Determine the [X, Y] coordinate at the center of the cell enclosing the given text.  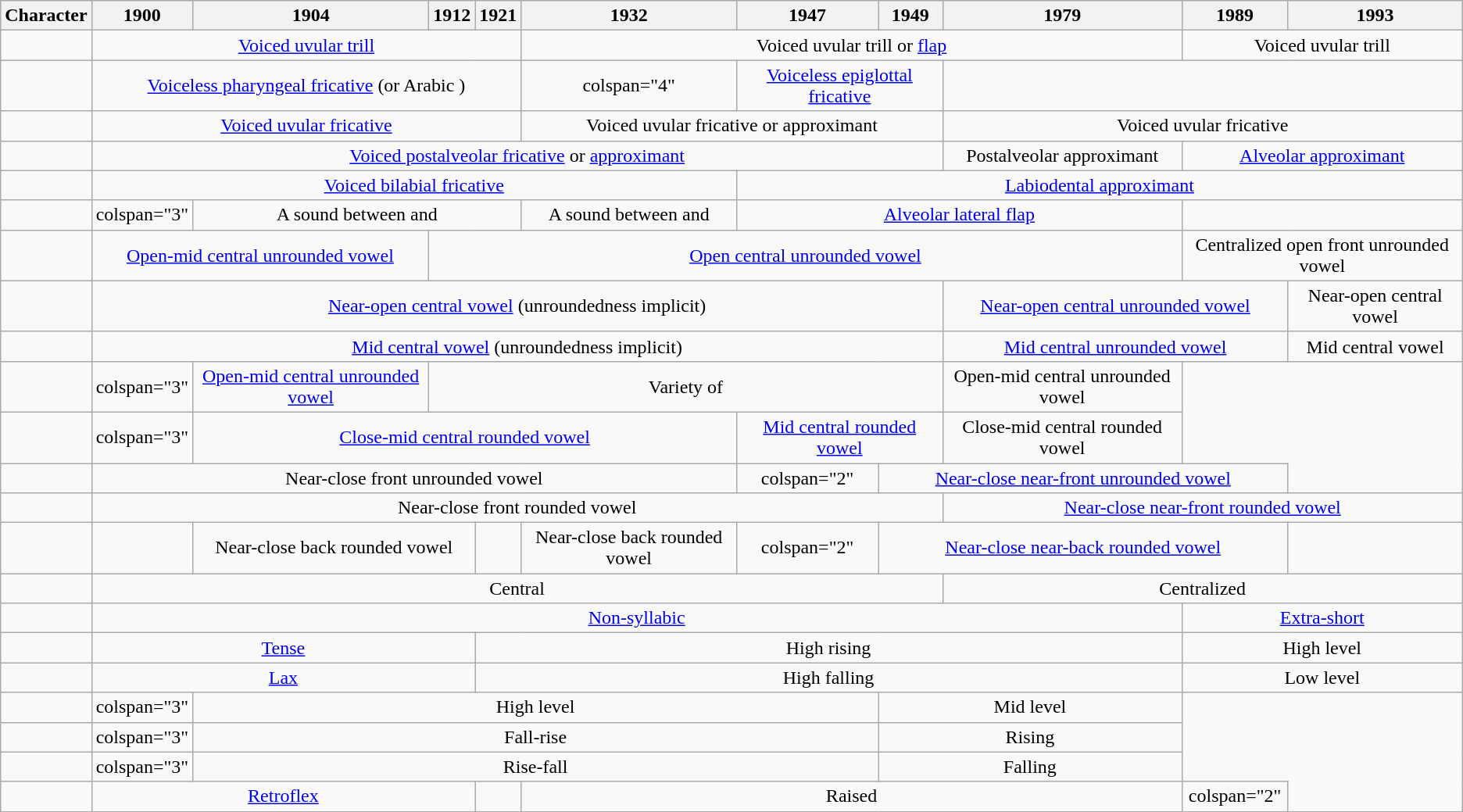
Near-close near-back rounded vowel [1083, 549]
Near-open central vowel (unroundedness implicit) [517, 306]
Near-close front rounded vowel [517, 508]
Near-close near-front unrounded vowel [1083, 478]
Mid central rounded vowel [840, 438]
Character [46, 16]
1921 [499, 16]
1993 [1375, 16]
Labiodental approximant [1100, 185]
1904 [311, 16]
Alveolar lateral flap [960, 215]
Voiced uvular fricative or approximant [731, 126]
Falling [1030, 767]
Tense [283, 648]
Mid level [1030, 707]
Mid central unrounded vowel [1115, 346]
Low level [1322, 678]
Non-syllabic [636, 618]
Postalveolar approximant [1062, 156]
Near-open central vowel [1375, 306]
Retroflex [283, 796]
Near-close front unrounded vowel [414, 478]
Central [517, 588]
Lax [283, 678]
1979 [1062, 16]
1949 [911, 16]
Extra-short [1322, 618]
Centralized open front unrounded vowel [1322, 255]
High rising [828, 648]
Alveolar approximant [1322, 156]
colspan="4" [629, 86]
Voiced bilabial fricative [414, 185]
1932 [629, 16]
Variety of [686, 386]
Voiceless epiglottal fricative [840, 86]
Rising [1030, 737]
High falling [828, 678]
Raised [852, 796]
Mid central vowel (unroundedness implicit) [517, 346]
Fall-rise [536, 737]
1989 [1235, 16]
1947 [808, 16]
Centralized [1202, 588]
Voiced postalveolar fricative or approximant [517, 156]
1900 [142, 16]
Voiced uvular trill or flap [852, 45]
1912 [452, 16]
Rise-fall [536, 767]
Voiceless pharyngeal fricative (or Arabic ) [306, 86]
Near-open central unrounded vowel [1115, 306]
Near-close near-front rounded vowel [1202, 508]
Mid central vowel [1375, 346]
Open central unrounded vowel [805, 255]
